Capture the cell that displays the provided text and extract its (x, y) central coordinate. 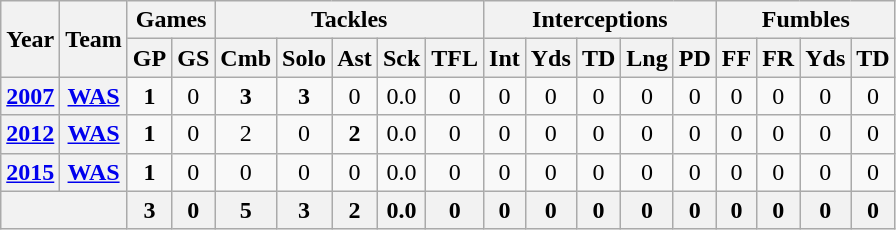
GS (194, 58)
Lng (647, 58)
Games (170, 20)
Team (94, 39)
TFL (455, 58)
PD (694, 58)
FR (778, 58)
Sck (401, 58)
Cmb (246, 58)
Int (505, 58)
Tackles (350, 20)
Solo (304, 58)
Year (30, 39)
2007 (30, 96)
2012 (30, 134)
GP (149, 58)
2015 (30, 172)
Ast (355, 58)
Fumbles (806, 20)
5 (246, 210)
Interceptions (600, 20)
FF (736, 58)
